For the text-containing cell, return its midpoint in (X, Y) coordinate format. 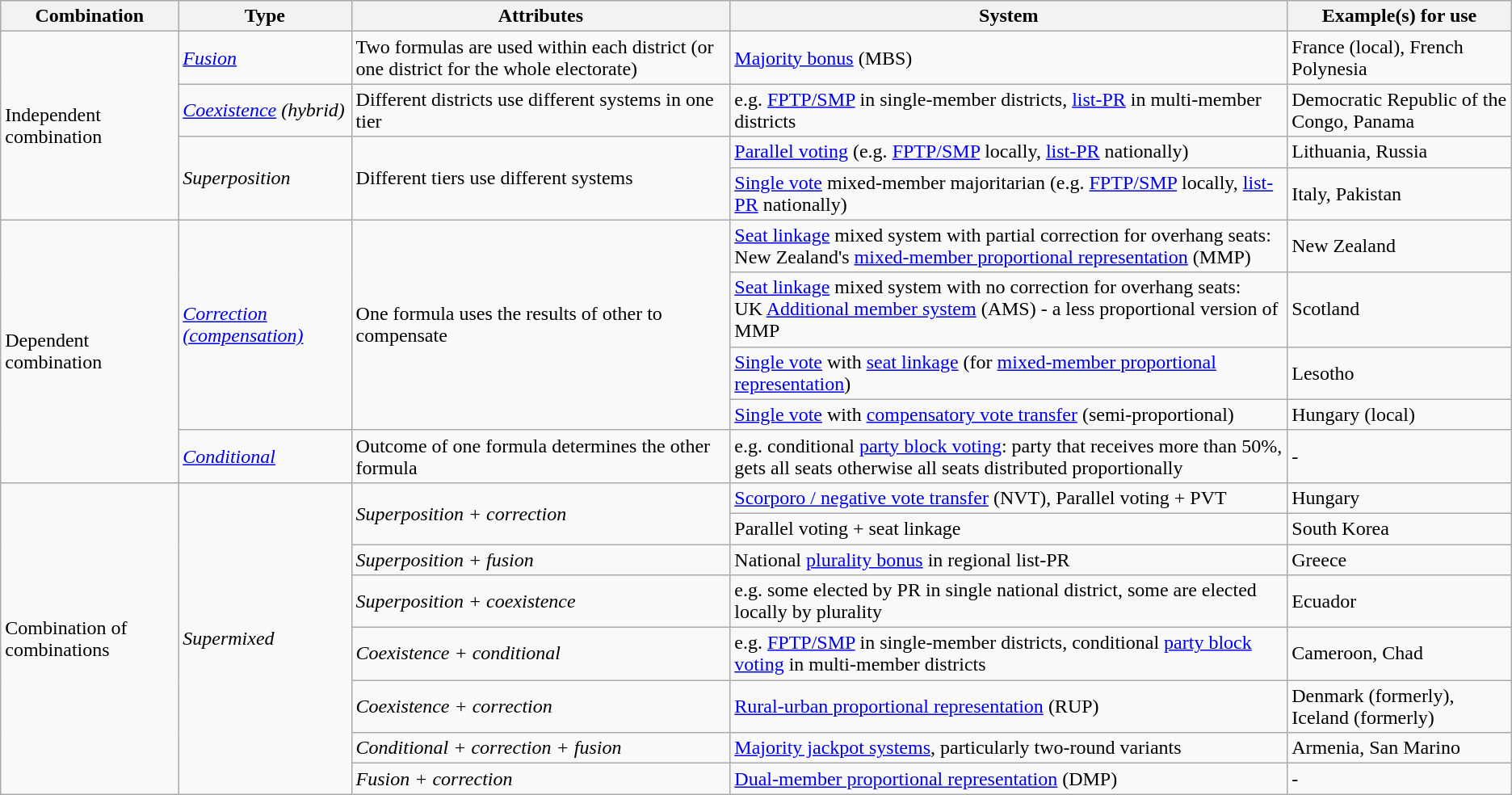
Single vote with compensatory vote transfer (semi-proportional) (1009, 414)
Armenia, San Marino (1400, 748)
Combination of combinations (90, 638)
Majority jackpot systems, particularly two-round variants (1009, 748)
Example(s) for use (1400, 16)
Lithuania, Russia (1400, 152)
Dual-member proportional representation (DMP) (1009, 779)
Attributes (541, 16)
South Korea (1400, 528)
Single vote mixed-member majoritarian (e.g. FPTP/SMP locally, list-PR nationally) (1009, 194)
System (1009, 16)
Superposition + coexistence (541, 601)
Dependent combination (90, 351)
Coexistence (hybrid) (265, 110)
e.g. some elected by PR in single national district, some are elected locally by plurality (1009, 601)
Single vote with seat linkage (for mixed-member proportional representation) (1009, 373)
Conditional + correction + fusion (541, 748)
Seat linkage mixed system with no correction for overhang seats:UK Additional member system (AMS) - a less proportional version of MMP (1009, 309)
Ecuador (1400, 601)
Type (265, 16)
Rural-urban proportional representation (RUP) (1009, 706)
Supermixed (265, 638)
Fusion + correction (541, 779)
Different tiers use different systems (541, 178)
Independent combination (90, 126)
Cameroon, Chad (1400, 654)
France (local), French Polynesia (1400, 58)
Coexistence + correction (541, 706)
Hungary (local) (1400, 414)
Combination (90, 16)
Superposition + correction (541, 513)
Correction (compensation) (265, 325)
Coexistence + conditional (541, 654)
Seat linkage mixed system with partial correction for overhang seats:New Zealand's mixed-member proportional representation (MMP) (1009, 246)
Hungary (1400, 498)
Italy, Pakistan (1400, 194)
Parallel voting + seat linkage (1009, 528)
e.g. conditional party block voting: party that receives more than 50%, gets all seats otherwise all seats distributed proportionally (1009, 456)
Democratic Republic of the Congo, Panama (1400, 110)
National plurality bonus in regional list-PR (1009, 560)
Fusion (265, 58)
e.g. FPTP/SMP in single-member districts, list-PR in multi-member districts (1009, 110)
Majority bonus (MBS) (1009, 58)
Denmark (formerly), Iceland (formerly) (1400, 706)
Parallel voting (e.g. FPTP/SMP locally, list-PR nationally) (1009, 152)
Scotland (1400, 309)
e.g. FPTP/SMP in single-member districts, conditional party block voting in multi-member districts (1009, 654)
Scorporo / negative vote transfer (NVT), Parallel voting + PVT (1009, 498)
New Zealand (1400, 246)
Two formulas are used within each district (or one district for the whole electorate) (541, 58)
Superposition (265, 178)
Superposition + fusion (541, 560)
One formula uses the results of other to compensate (541, 325)
Different districts use different systems in one tier (541, 110)
Lesotho (1400, 373)
Conditional (265, 456)
Outcome of one formula determines the other formula (541, 456)
Greece (1400, 560)
